Search for the cell housing the specified text and yield its (x, y) center coordinate. 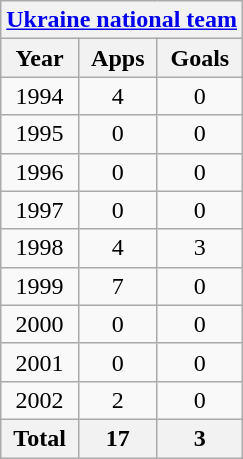
Goals (200, 58)
1998 (40, 248)
1994 (40, 96)
Total (40, 438)
1996 (40, 172)
Apps (118, 58)
17 (118, 438)
1995 (40, 134)
1997 (40, 210)
1999 (40, 286)
2001 (40, 362)
Ukraine national team (122, 20)
7 (118, 286)
Year (40, 58)
2 (118, 400)
2000 (40, 324)
2002 (40, 400)
